Return the [X, Y] coordinate for the center point of the cell that contains the specified text.  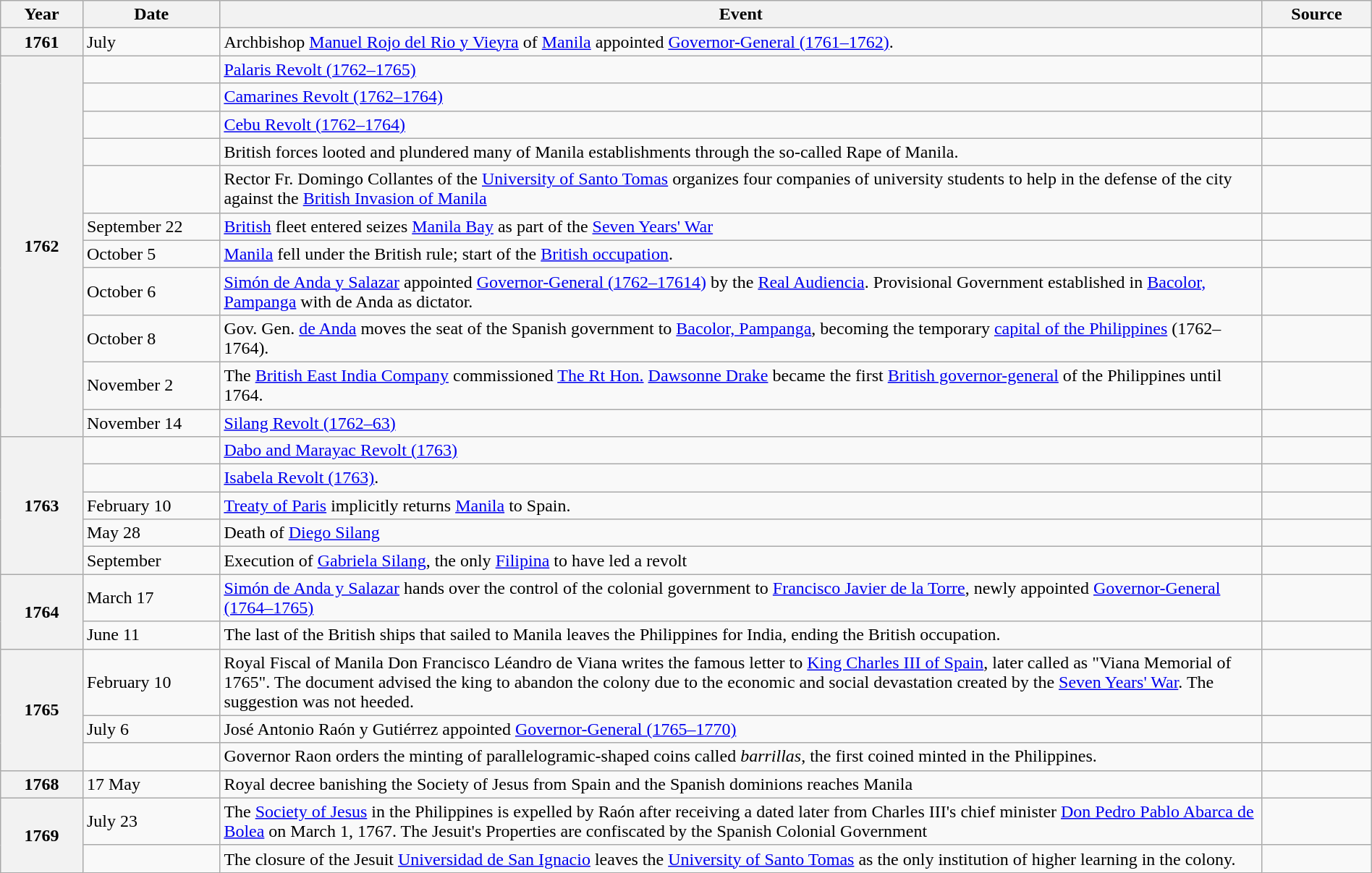
1763 [42, 506]
May 28 [151, 533]
July 6 [151, 729]
Royal decree banishing the Society of Jesus from Spain and the Spanish dominions reaches Manila [741, 784]
Archbishop Manuel Rojo del Rio y Vieyra of Manila appointed Governor-General (1761–1762). [741, 42]
November 2 [151, 385]
1765 [42, 710]
1762 [42, 246]
British fleet entered seizes Manila Bay as part of the Seven Years' War [741, 226]
Manila fell under the British rule; start of the British occupation. [741, 254]
March 17 [151, 597]
September [151, 561]
17 May [151, 784]
Treaty of Paris implicitly returns Manila to Spain. [741, 506]
The last of the British ships that sailed to Manila leaves the Philippines for India, ending the British occupation. [741, 635]
Cebu Revolt (1762–1764) [741, 124]
1764 [42, 612]
British forces looted and plundered many of Manila establishments through the so-called Rape of Manila. [741, 152]
October 6 [151, 291]
Governor Raon orders the minting of parallelogramic-shaped coins called barrillas, the first coined minted in the Philippines. [741, 757]
Isabela Revolt (1763). [741, 478]
October 5 [151, 254]
Palaris Revolt (1762–1765) [741, 69]
Silang Revolt (1762–63) [741, 423]
The British East India Company commissioned The Rt Hon. Dawsonne Drake became the first British governor-general of the Philippines until 1764. [741, 385]
Execution of Gabriela Silang, the only Filipina to have led a revolt [741, 561]
July [151, 42]
1769 [42, 835]
Dabo and Marayac Revolt (1763) [741, 451]
July 23 [151, 822]
October 8 [151, 338]
Date [151, 14]
Gov. Gen. de Anda moves the seat of the Spanish government to Bacolor, Pampanga, becoming the temporary capital of the Philippines (1762–1764). [741, 338]
José Antonio Raón y Gutiérrez appointed Governor-General (1765–1770) [741, 729]
Event [741, 14]
Death of Diego Silang [741, 533]
Source [1317, 14]
1761 [42, 42]
Camarines Revolt (1762–1764) [741, 97]
1768 [42, 784]
November 14 [151, 423]
September 22 [151, 226]
Year [42, 14]
June 11 [151, 635]
The closure of the Jesuit Universidad de San Ignacio leaves the University of Santo Tomas as the only institution of higher learning in the colony. [741, 859]
